Pinpoint the cell where the given text exists, returning its [x, y] midpoint coordinate. 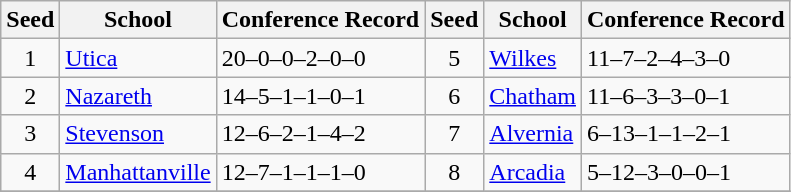
1 [30, 58]
7 [454, 134]
3 [30, 134]
11–6–3–3–0–1 [686, 96]
2 [30, 96]
Stevenson [138, 134]
Chatham [533, 96]
14–5–1–1–0–1 [320, 96]
Utica [138, 58]
6–13–1–1–2–1 [686, 134]
Arcadia [533, 172]
5–12–3–0–0–1 [686, 172]
4 [30, 172]
Alvernia [533, 134]
8 [454, 172]
6 [454, 96]
11–7–2–4–3–0 [686, 58]
12–6–2–1–4–2 [320, 134]
Manhattanville [138, 172]
20–0–0–2–0–0 [320, 58]
12–7–1–1–1–0 [320, 172]
5 [454, 58]
Wilkes [533, 58]
Nazareth [138, 96]
